Find where the given text appears and provide that cell's center as (x, y) coordinate. 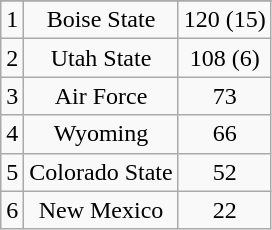
5 (12, 172)
1 (12, 20)
4 (12, 134)
66 (224, 134)
Air Force (101, 96)
Colorado State (101, 172)
52 (224, 172)
New Mexico (101, 210)
Utah State (101, 58)
3 (12, 96)
22 (224, 210)
6 (12, 210)
120 (15) (224, 20)
108 (6) (224, 58)
Wyoming (101, 134)
Boise State (101, 20)
73 (224, 96)
2 (12, 58)
